Search for the cell housing the specified text and yield its (X, Y) center coordinate. 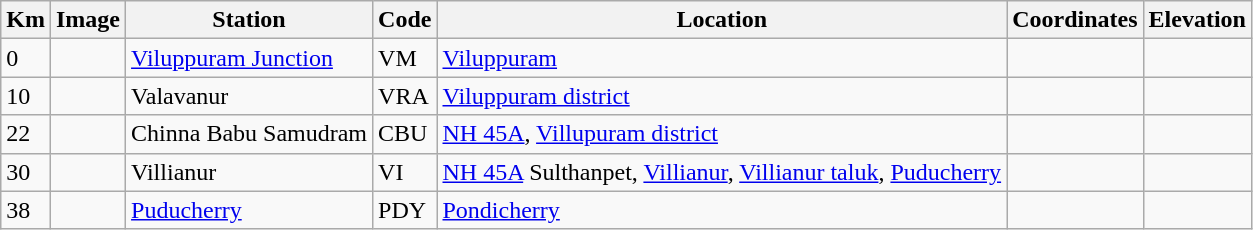
0 (26, 58)
NH 45A, Villupuram district (722, 134)
CBU (405, 134)
VI (405, 172)
Elevation (1197, 20)
38 (26, 210)
Location (722, 20)
NH 45A Sulthanpet, Villianur, Villianur taluk, Puducherry (722, 172)
22 (26, 134)
PDY (405, 210)
Station (250, 20)
Km (26, 20)
Viluppuram Junction (250, 58)
VM (405, 58)
10 (26, 96)
Code (405, 20)
Pondicherry (722, 210)
Valavanur (250, 96)
30 (26, 172)
Puducherry (250, 210)
Viluppuram (722, 58)
Villianur (250, 172)
VRA (405, 96)
Coordinates (1075, 20)
Viluppuram district (722, 96)
Chinna Babu Samudram (250, 134)
Image (88, 20)
